Scan for the cell matching the given text and deliver its [X, Y] coordinate at center. 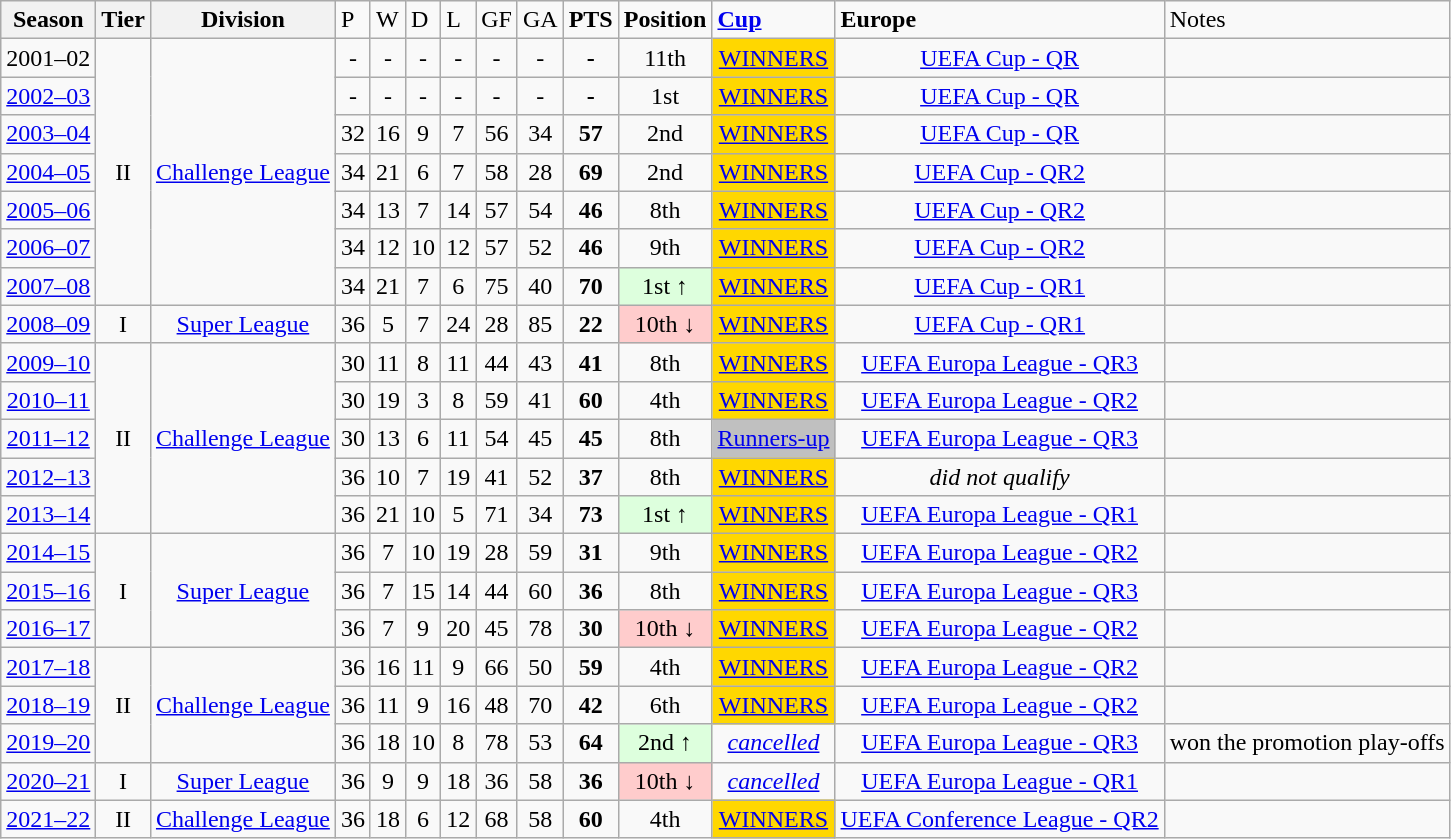
75 [497, 286]
Notes [1307, 20]
Europe [1000, 20]
UEFA Conference League - QR2 [1000, 819]
69 [590, 172]
W [388, 20]
43 [540, 362]
2012–13 [48, 477]
2004–05 [48, 172]
2018–19 [48, 705]
73 [590, 515]
2010–11 [48, 400]
did not qualify [1000, 477]
2011–12 [48, 438]
71 [497, 515]
2nd ↑ [665, 743]
D [424, 20]
2001–02 [48, 58]
Runners-up [774, 438]
2003–04 [48, 134]
48 [497, 705]
64 [590, 743]
2013–14 [48, 515]
2016–17 [48, 629]
P [352, 20]
2020–21 [48, 781]
20 [458, 629]
2015–16 [48, 591]
37 [590, 477]
32 [352, 134]
31 [590, 553]
22 [590, 324]
2014–15 [48, 553]
GA [540, 20]
3 [424, 400]
24 [458, 324]
68 [497, 819]
L [458, 20]
Position [665, 20]
won the promotion play-offs [1307, 743]
50 [540, 667]
2009–10 [48, 362]
56 [497, 134]
2002–03 [48, 96]
2017–18 [48, 667]
2008–09 [48, 324]
42 [590, 705]
GF [497, 20]
Tier [124, 20]
Division [242, 20]
85 [540, 324]
2006–07 [48, 248]
6th [665, 705]
Cup [774, 20]
2007–08 [48, 286]
Season [48, 20]
11th [665, 58]
PTS [590, 20]
2021–22 [48, 819]
53 [540, 743]
1st [665, 96]
66 [497, 667]
40 [540, 286]
2019–20 [48, 743]
2005–06 [48, 210]
15 [424, 591]
